Find where the given text appears and provide that cell's center as [X, Y] coordinate. 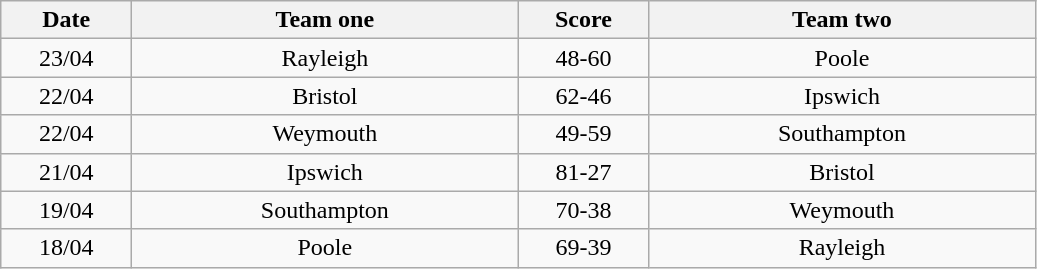
48-60 [584, 58]
21/04 [66, 172]
19/04 [66, 210]
Team one [325, 20]
Team two [842, 20]
Date [66, 20]
62-46 [584, 96]
81-27 [584, 172]
Score [584, 20]
23/04 [66, 58]
18/04 [66, 248]
70-38 [584, 210]
49-59 [584, 134]
69-39 [584, 248]
